Scan for the cell matching the given text and deliver its (x, y) coordinate at center. 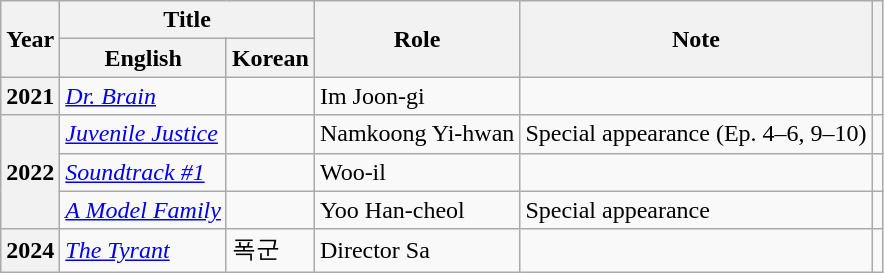
Special appearance (Ep. 4–6, 9–10) (696, 134)
Special appearance (696, 210)
Soundtrack #1 (144, 172)
Yoo Han-cheol (416, 210)
Dr. Brain (144, 96)
2021 (30, 96)
Woo-il (416, 172)
Role (416, 39)
The Tyrant (144, 250)
Director Sa (416, 250)
A Model Family (144, 210)
Korean (270, 58)
Juvenile Justice (144, 134)
English (144, 58)
Title (188, 20)
폭군 (270, 250)
Namkoong Yi-hwan (416, 134)
Note (696, 39)
2024 (30, 250)
Year (30, 39)
Im Joon-gi (416, 96)
2022 (30, 172)
